Return the [X, Y] coordinate for the center point of the cell that contains the specified text.  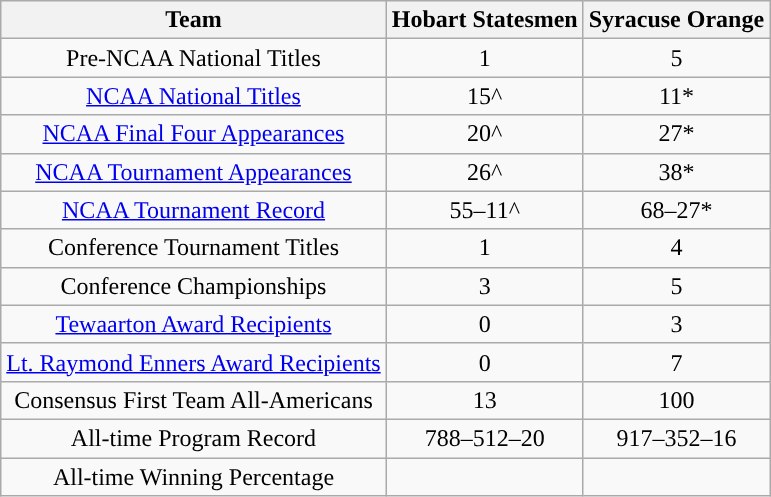
100 [676, 400]
38* [676, 172]
NCAA National Titles [194, 96]
7 [676, 362]
26^ [484, 172]
Tewaarton Award Recipients [194, 324]
68–27* [676, 210]
All-time Winning Percentage [194, 477]
Hobart Statesmen [484, 20]
15^ [484, 96]
11* [676, 96]
Conference Championships [194, 286]
Consensus First Team All-Americans [194, 400]
All-time Program Record [194, 438]
Syracuse Orange [676, 20]
Lt. Raymond Enners Award Recipients [194, 362]
4 [676, 248]
NCAA Tournament Appearances [194, 172]
13 [484, 400]
917–352–16 [676, 438]
Pre-NCAA National Titles [194, 58]
NCAA Tournament Record [194, 210]
788–512–20 [484, 438]
Conference Tournament Titles [194, 248]
NCAA Final Four Appearances [194, 134]
Team [194, 20]
27* [676, 134]
20^ [484, 134]
55–11^ [484, 210]
